Extract the (X, Y) coordinate from the center of the cell holding the provided text.  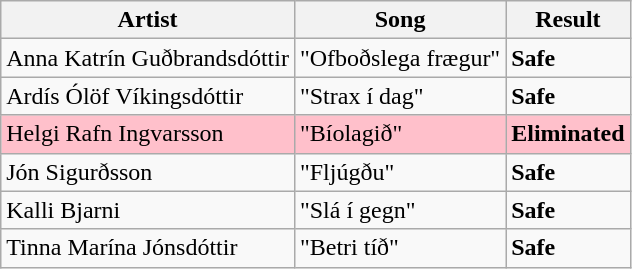
Artist (148, 20)
Kalli Bjarni (148, 210)
Ardís Ólöf Víkingsdóttir (148, 96)
Helgi Rafn Ingvarsson (148, 134)
"Ofboðslega frægur" (400, 58)
"Betri tíð" (400, 248)
"Strax í dag" (400, 96)
"Fljúgðu" (400, 172)
"Slá í gegn" (400, 210)
"Bíolagið" (400, 134)
Anna Katrín Guðbrandsdóttir (148, 58)
Song (400, 20)
Result (568, 20)
Jón Sigurðsson (148, 172)
Eliminated (568, 134)
Tinna Marína Jónsdóttir (148, 248)
